For the text-containing cell, return its midpoint in (X, Y) coordinate format. 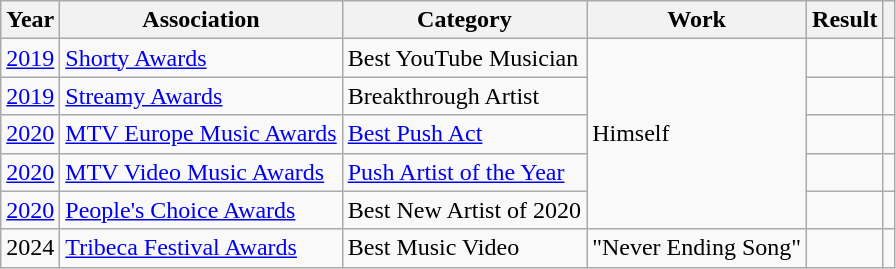
Work (697, 20)
People's Choice Awards (201, 210)
Best Music Video (464, 248)
Year (30, 20)
"Never Ending Song" (697, 248)
Push Artist of the Year (464, 172)
Best Push Act (464, 134)
Association (201, 20)
Tribeca Festival Awards (201, 248)
MTV Video Music Awards (201, 172)
MTV Europe Music Awards (201, 134)
Best YouTube Musician (464, 58)
Shorty Awards (201, 58)
Result (845, 20)
Breakthrough Artist (464, 96)
Streamy Awards (201, 96)
Best New Artist of 2020 (464, 210)
2024 (30, 248)
Category (464, 20)
Himself (697, 134)
